Extract the [x, y] coordinate from the center of the cell holding the provided text.  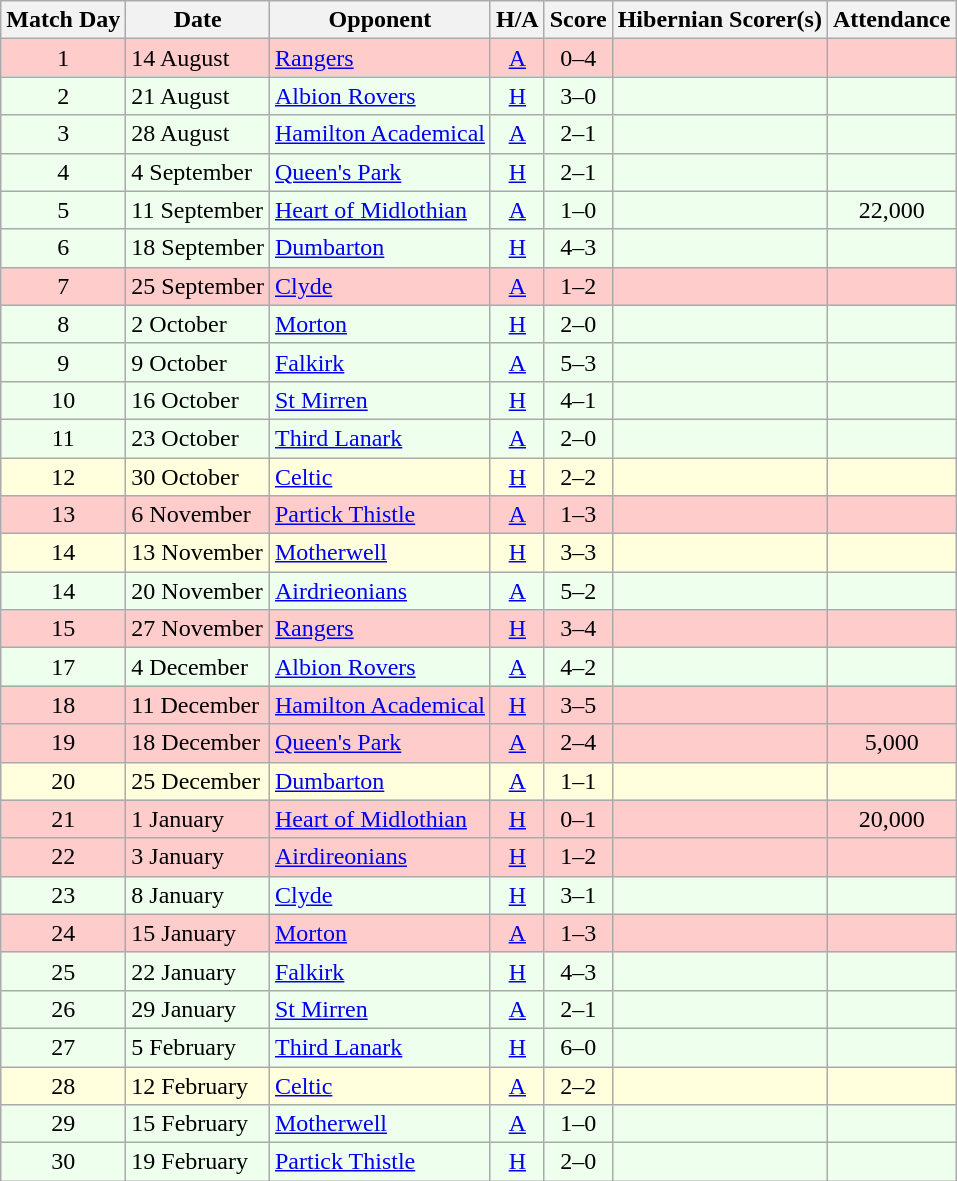
16 October [198, 400]
6–0 [578, 1047]
9 [64, 362]
H/A [517, 20]
4 December [198, 667]
14 August [198, 58]
21 August [198, 96]
3 [64, 134]
Opponent [380, 20]
20 November [198, 591]
11 September [198, 210]
18 [64, 705]
12 February [198, 1085]
23 October [198, 438]
1 [64, 58]
13 [64, 515]
8 January [198, 895]
13 November [198, 553]
4–1 [578, 400]
29 January [198, 1009]
5 February [198, 1047]
10 [64, 400]
25 December [198, 781]
19 February [198, 1162]
3–0 [578, 96]
4 [64, 172]
25 [64, 971]
15 February [198, 1124]
Hibernian Scorer(s) [720, 20]
3 January [198, 857]
12 [64, 477]
5 [64, 210]
23 [64, 895]
5–3 [578, 362]
Airdrieonians [380, 591]
2–4 [578, 743]
4 September [198, 172]
18 December [198, 743]
27 November [198, 629]
Match Day [64, 20]
11 [64, 438]
5,000 [891, 743]
18 September [198, 248]
25 September [198, 286]
6 November [198, 515]
30 October [198, 477]
4–2 [578, 667]
3–4 [578, 629]
Score [578, 20]
20,000 [891, 819]
11 December [198, 705]
22 January [198, 971]
3–1 [578, 895]
28 August [198, 134]
20 [64, 781]
5–2 [578, 591]
9 October [198, 362]
Attendance [891, 20]
7 [64, 286]
1 January [198, 819]
15 January [198, 933]
Date [198, 20]
6 [64, 248]
30 [64, 1162]
28 [64, 1085]
22,000 [891, 210]
0–4 [578, 58]
26 [64, 1009]
29 [64, 1124]
17 [64, 667]
19 [64, 743]
3–3 [578, 553]
0–1 [578, 819]
2 [64, 96]
21 [64, 819]
15 [64, 629]
22 [64, 857]
2 October [198, 324]
Airdireonians [380, 857]
27 [64, 1047]
8 [64, 324]
3–5 [578, 705]
24 [64, 933]
1–1 [578, 781]
